From the cell containing the given text, extract its center point as [X, Y] coordinate. 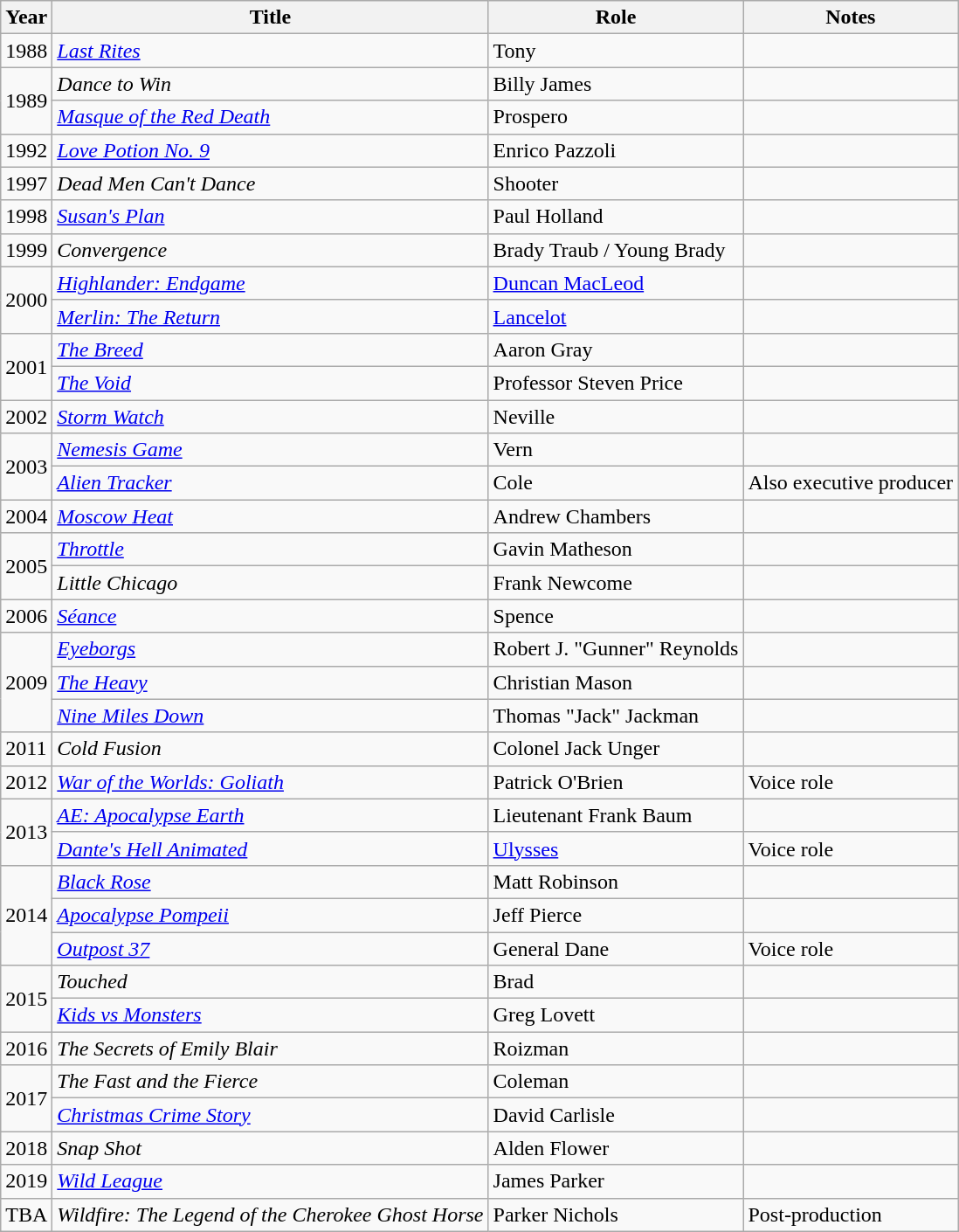
Robert J. "Gunner" Reynolds [616, 649]
The Secrets of Emily Blair [271, 1049]
Coleman [616, 1082]
Also executive producer [851, 483]
Thomas "Jack" Jackman [616, 716]
Patrick O'Brien [616, 782]
2017 [26, 1098]
Prospero [616, 117]
Aaron Gray [616, 350]
Spence [616, 616]
Wildfire: The Legend of the Cherokee Ghost Horse [271, 1215]
Year [26, 17]
2018 [26, 1148]
Outpost 37 [271, 948]
Masque of the Red Death [271, 117]
Eyeborgs [271, 649]
Christmas Crime Story [271, 1115]
Neville [616, 417]
Paul Holland [616, 217]
Duncan MacLeod [616, 283]
2014 [26, 915]
Storm Watch [271, 417]
General Dane [616, 948]
Frank Newcome [616, 583]
1999 [26, 250]
Christian Mason [616, 682]
Vern [616, 450]
Billy James [616, 84]
Little Chicago [271, 583]
Séance [271, 616]
AE: Apocalypse Earth [271, 815]
Love Potion No. 9 [271, 150]
Enrico Pazzoli [616, 150]
Jeff Pierce [616, 915]
The Breed [271, 350]
James Parker [616, 1181]
Roizman [616, 1049]
2015 [26, 999]
Gavin Matheson [616, 550]
TBA [26, 1215]
The Void [271, 383]
2006 [26, 616]
Tony [616, 51]
Dead Men Can't Dance [271, 183]
Ulysses [616, 848]
Alden Flower [616, 1148]
Throttle [271, 550]
Post-production [851, 1215]
Cold Fusion [271, 749]
The Fast and the Fierce [271, 1082]
Lancelot [616, 316]
Andrew Chambers [616, 516]
Alien Tracker [271, 483]
David Carlisle [616, 1115]
Apocalypse Pompeii [271, 915]
Kids vs Monsters [271, 1015]
1997 [26, 183]
Brady Traub / Young Brady [616, 250]
Last Rites [271, 51]
War of the Worlds: Goliath [271, 782]
1998 [26, 217]
2002 [26, 417]
1992 [26, 150]
2001 [26, 366]
Susan's Plan [271, 217]
2016 [26, 1049]
Convergence [271, 250]
Role [616, 17]
2004 [26, 516]
1989 [26, 100]
Merlin: The Return [271, 316]
Dante's Hell Animated [271, 848]
Matt Robinson [616, 882]
The Heavy [271, 682]
Black Rose [271, 882]
2000 [26, 300]
2009 [26, 682]
Greg Lovett [616, 1015]
Dance to Win [271, 84]
Snap Shot [271, 1148]
2011 [26, 749]
Lieutenant Frank Baum [616, 815]
Nemesis Game [271, 450]
Nine Miles Down [271, 716]
2013 [26, 832]
Touched [271, 982]
Cole [616, 483]
1988 [26, 51]
Wild League [271, 1181]
Highlander: Endgame [271, 283]
Parker Nichols [616, 1215]
Brad [616, 982]
Shooter [616, 183]
Professor Steven Price [616, 383]
2019 [26, 1181]
2005 [26, 566]
Colonel Jack Unger [616, 749]
2012 [26, 782]
Notes [851, 17]
2003 [26, 467]
Moscow Heat [271, 516]
Title [271, 17]
